Pinpoint the cell where the given text exists, returning its (X, Y) midpoint coordinate. 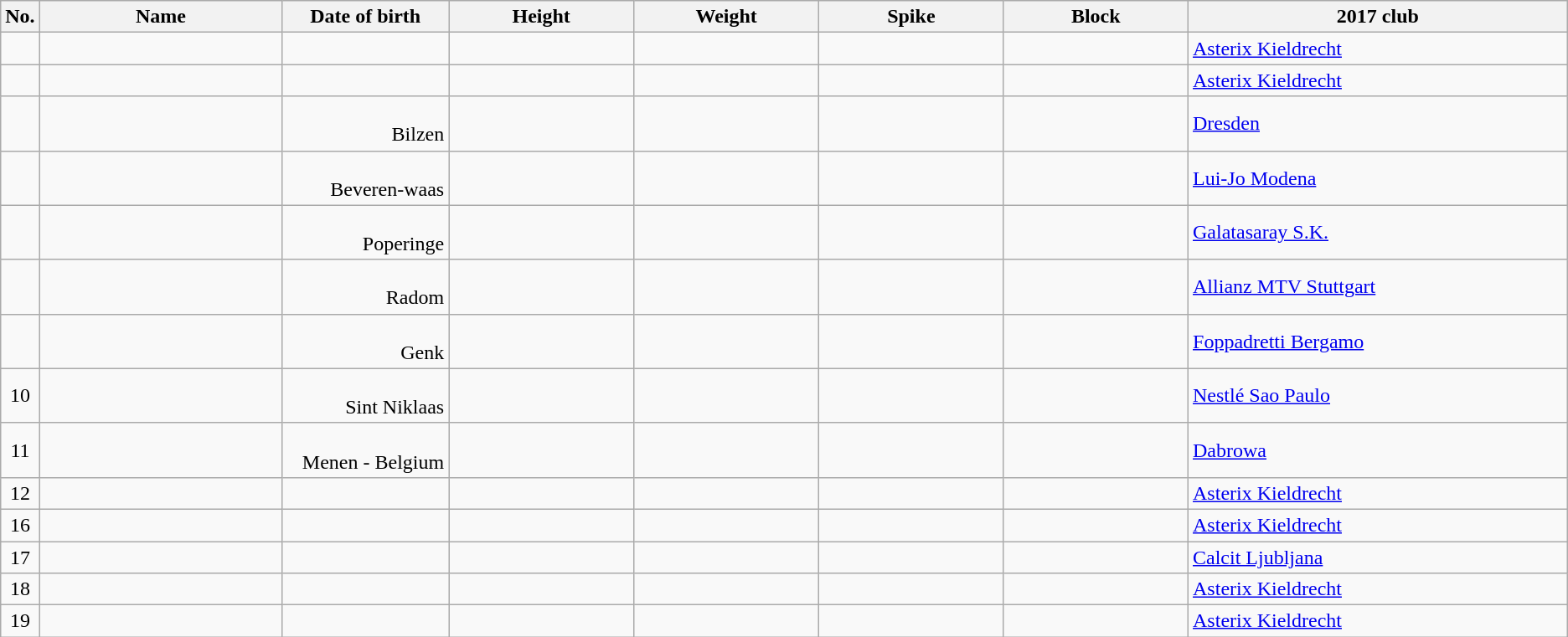
Dresden (1379, 124)
Poperinge (365, 233)
Height (541, 17)
Galatasaray S.K. (1379, 233)
Radom (365, 286)
Spike (911, 17)
Lui-Jo Modena (1379, 177)
Foppadretti Bergamo (1379, 342)
19 (20, 621)
16 (20, 525)
No. (20, 17)
11 (20, 450)
Dabrowa (1379, 450)
Sint Niklaas (365, 395)
12 (20, 493)
Weight (727, 17)
17 (20, 557)
Name (161, 17)
Nestlé Sao Paulo (1379, 395)
10 (20, 395)
Block (1096, 17)
Date of birth (365, 17)
Menen - Belgium (365, 450)
Genk (365, 342)
Beveren-waas (365, 177)
Bilzen (365, 124)
Calcit Ljubljana (1379, 557)
18 (20, 589)
2017 club (1379, 17)
Allianz MTV Stuttgart (1379, 286)
